Locate the cell with the specified text and output its (X, Y) center coordinate. 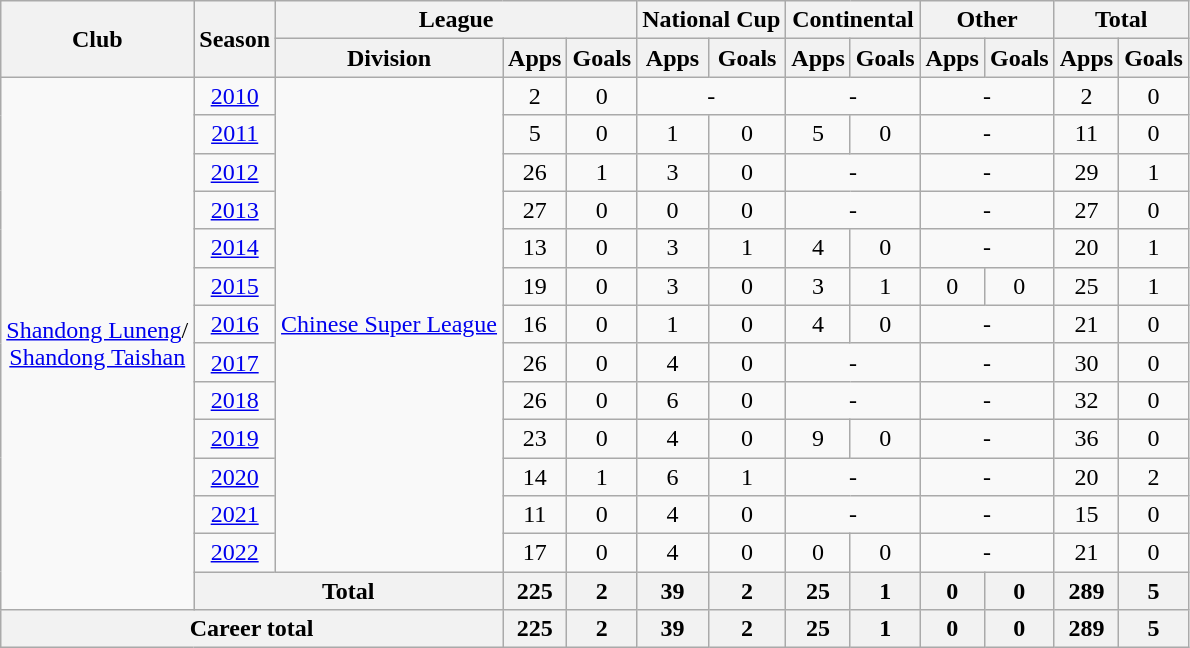
Other (987, 20)
17 (535, 553)
2020 (235, 477)
14 (535, 477)
Career total (252, 629)
2015 (235, 286)
Season (235, 39)
2012 (235, 172)
Chinese Super League (390, 324)
32 (1086, 400)
36 (1086, 438)
19 (535, 286)
National Cup (712, 20)
2022 (235, 553)
2016 (235, 324)
2011 (235, 134)
Club (98, 39)
2013 (235, 210)
16 (535, 324)
League (456, 20)
2018 (235, 400)
2021 (235, 515)
9 (818, 438)
2014 (235, 248)
13 (535, 248)
30 (1086, 362)
29 (1086, 172)
2010 (235, 96)
2019 (235, 438)
Shandong Luneng/Shandong Taishan (98, 344)
23 (535, 438)
Continental (853, 20)
15 (1086, 515)
2017 (235, 362)
Division (390, 58)
